For the text-containing cell, return its midpoint in (X, Y) coordinate format. 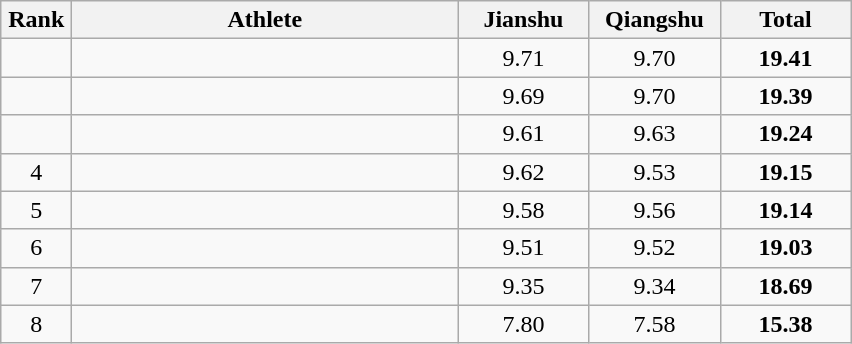
9.51 (524, 248)
6 (36, 248)
7.58 (654, 324)
4 (36, 172)
Total (786, 20)
15.38 (786, 324)
Qiangshu (654, 20)
9.71 (524, 58)
9.35 (524, 286)
19.39 (786, 96)
5 (36, 210)
19.03 (786, 248)
8 (36, 324)
9.61 (524, 134)
9.56 (654, 210)
Athlete (265, 20)
Jianshu (524, 20)
7 (36, 286)
9.69 (524, 96)
9.53 (654, 172)
19.14 (786, 210)
19.41 (786, 58)
Rank (36, 20)
9.63 (654, 134)
19.24 (786, 134)
9.58 (524, 210)
9.62 (524, 172)
18.69 (786, 286)
7.80 (524, 324)
9.34 (654, 286)
19.15 (786, 172)
9.52 (654, 248)
